Identify which cell holds the provided text, then report its (X, Y) central coordinate. 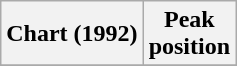
Chart (1992) (72, 34)
Peakposition (189, 34)
